Return the [X, Y] coordinate for the center point of the cell that contains the specified text.  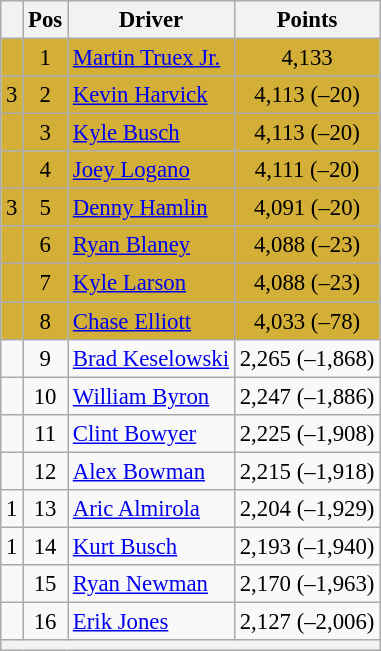
2,215 (–1,918) [306, 471]
12 [46, 471]
Chase Elliott [152, 321]
4,111 (–20) [306, 170]
11 [46, 433]
2,225 (–1,908) [306, 433]
Brad Keselowski [152, 358]
7 [46, 283]
William Byron [152, 396]
2,247 (–1,886) [306, 396]
6 [46, 245]
16 [46, 621]
Aric Almirola [152, 509]
Alex Bowman [152, 471]
Ryan Blaney [152, 245]
14 [46, 546]
15 [46, 584]
5 [46, 208]
2 [46, 95]
9 [46, 358]
Kurt Busch [152, 546]
2,170 (–1,963) [306, 584]
10 [46, 396]
Points [306, 20]
4,033 (–78) [306, 321]
4 [46, 170]
Clint Bowyer [152, 433]
2,193 (–1,940) [306, 546]
13 [46, 509]
Erik Jones [152, 621]
Pos [46, 20]
8 [46, 321]
Kyle Larson [152, 283]
4,091 (–20) [306, 208]
Martin Truex Jr. [152, 58]
2,127 (–2,006) [306, 621]
2,265 (–1,868) [306, 358]
Joey Logano [152, 170]
Ryan Newman [152, 584]
2,204 (–1,929) [306, 509]
Driver [152, 20]
Kyle Busch [152, 133]
Denny Hamlin [152, 208]
4,133 [306, 58]
Kevin Harvick [152, 95]
